Find where the given text appears and provide that cell's center as [X, Y] coordinate. 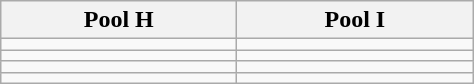
Pool I [355, 20]
Pool H [119, 20]
